Scan for the cell matching the given text and deliver its [X, Y] coordinate at center. 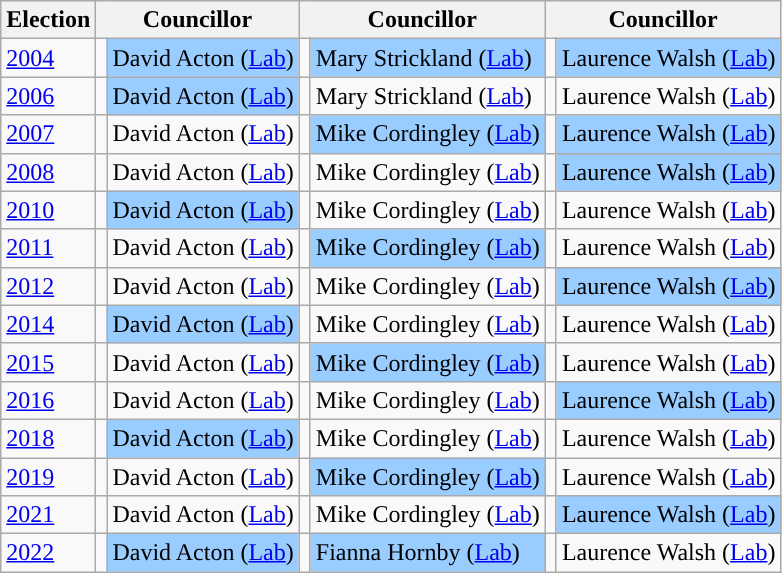
2015 [48, 362]
2006 [48, 96]
2016 [48, 400]
2012 [48, 286]
2021 [48, 515]
2010 [48, 210]
2022 [48, 553]
Fianna Hornby (Lab) [428, 553]
2019 [48, 477]
2007 [48, 134]
Election [48, 20]
2008 [48, 172]
2004 [48, 58]
2011 [48, 248]
2014 [48, 324]
2018 [48, 438]
